Return [x, y] of the center of cell containing provided text 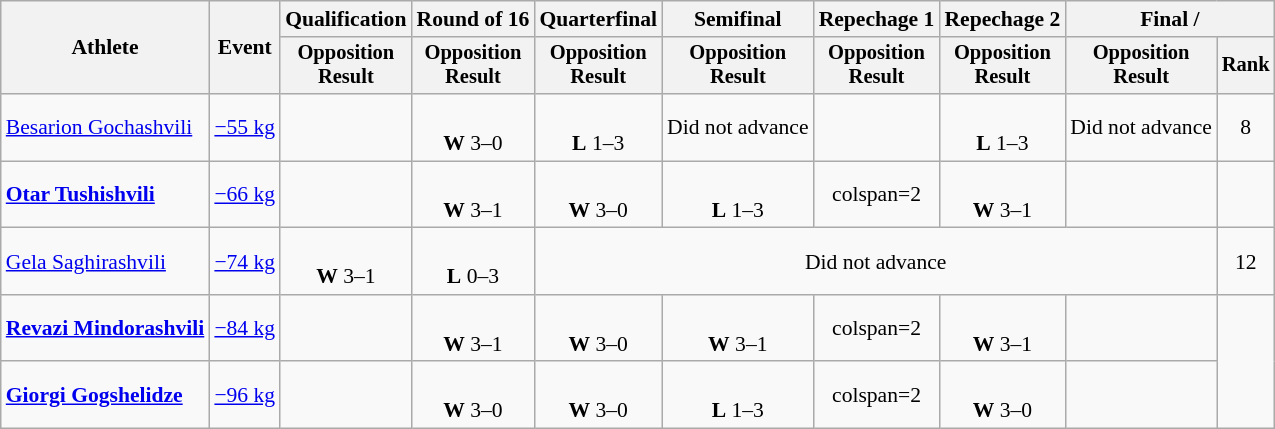
Rank [1246, 66]
Otar Tushishvili [106, 194]
8 [1246, 128]
Event [244, 48]
Gela Saghirashvili [106, 262]
12 [1246, 262]
−96 kg [244, 396]
−74 kg [244, 262]
Final / [1170, 19]
Qualification [346, 19]
L 0–3 [472, 262]
Repechage 2 [1002, 19]
−84 kg [244, 328]
Besarion Gochashvili [106, 128]
Semifinal [738, 19]
Repechage 1 [877, 19]
−55 kg [244, 128]
Athlete [106, 48]
−66 kg [244, 194]
Giorgi Gogshelidze [106, 396]
Quarterfinal [598, 19]
Revazi Mindorashvili [106, 328]
Round of 16 [472, 19]
